Determine the (x, y) coordinate at the center of the cell enclosing the given text.  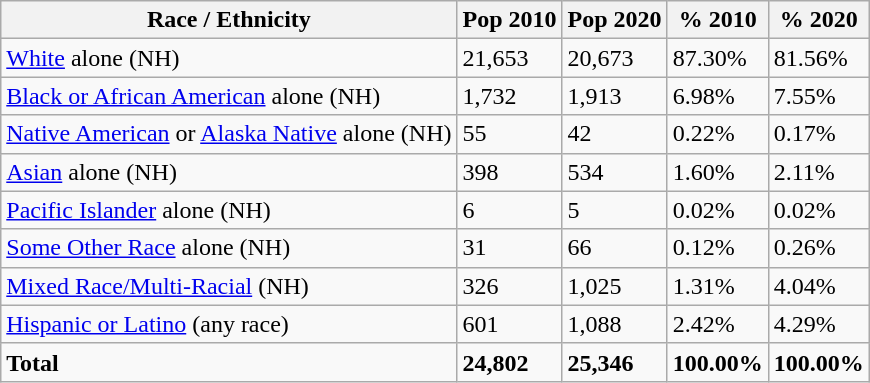
55 (510, 134)
1.31% (718, 286)
1.60% (718, 172)
Total (229, 362)
20,673 (614, 58)
601 (510, 324)
0.12% (718, 248)
398 (510, 172)
42 (614, 134)
Pop 2010 (510, 20)
0.17% (818, 134)
% 2020 (818, 20)
2.11% (818, 172)
24,802 (510, 362)
87.30% (718, 58)
1,025 (614, 286)
Mixed Race/Multi-Racial (NH) (229, 286)
Asian alone (NH) (229, 172)
25,346 (614, 362)
1,913 (614, 96)
4.04% (818, 286)
7.55% (818, 96)
1,088 (614, 324)
5 (614, 210)
31 (510, 248)
Pacific Islander alone (NH) (229, 210)
0.26% (818, 248)
0.22% (718, 134)
Pop 2020 (614, 20)
534 (614, 172)
Race / Ethnicity (229, 20)
6 (510, 210)
White alone (NH) (229, 58)
66 (614, 248)
Hispanic or Latino (any race) (229, 324)
Native American or Alaska Native alone (NH) (229, 134)
6.98% (718, 96)
2.42% (718, 324)
326 (510, 286)
1,732 (510, 96)
21,653 (510, 58)
% 2010 (718, 20)
81.56% (818, 58)
4.29% (818, 324)
Black or African American alone (NH) (229, 96)
Some Other Race alone (NH) (229, 248)
